Scan for the cell matching the given text and deliver its [x, y] coordinate at center. 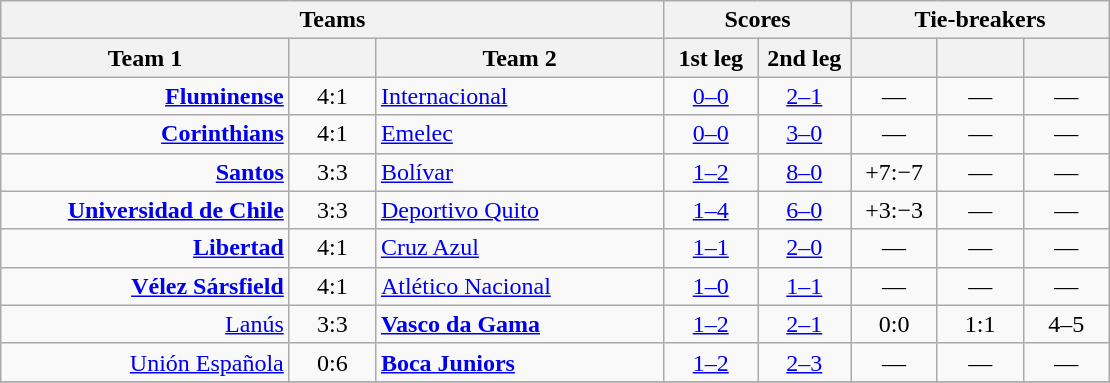
3–0 [805, 134]
Scores [758, 20]
Teams [332, 20]
Bolívar [520, 172]
Deportivo Quito [520, 210]
2–0 [805, 248]
Fluminense [146, 96]
Unión Española [146, 362]
Boca Juniors [520, 362]
+3:−3 [894, 210]
6–0 [805, 210]
2–3 [805, 362]
Atlético Nacional [520, 286]
Universidad de Chile [146, 210]
Tie-breakers [980, 20]
Lanús [146, 324]
4–5 [1066, 324]
Team 1 [146, 58]
Vasco da Gama [520, 324]
1–4 [711, 210]
+7:−7 [894, 172]
Vélez Sársfield [146, 286]
0:6 [332, 362]
Santos [146, 172]
Libertad [146, 248]
0:0 [894, 324]
1st leg [711, 58]
1:1 [980, 324]
2nd leg [805, 58]
Internacional [520, 96]
Emelec [520, 134]
Team 2 [520, 58]
Cruz Azul [520, 248]
1–0 [711, 286]
Corinthians [146, 134]
8–0 [805, 172]
